Output the [x, y] coordinate of the center of the cell containing the given text.  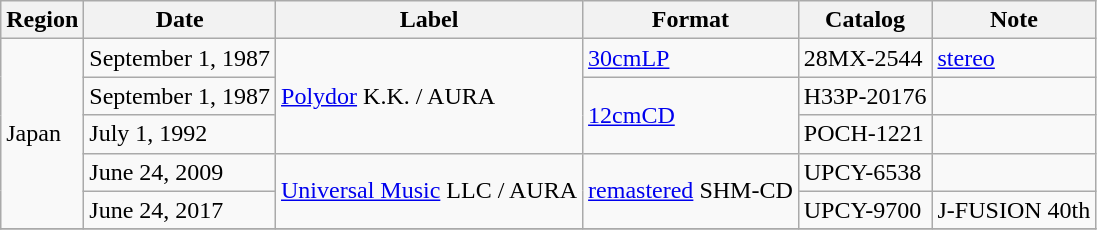
June 24, 2017 [180, 210]
POCH-1221 [865, 134]
H33P-20176 [865, 96]
remastered SHM-CD [691, 191]
July 1, 1992 [180, 134]
UPCY-6538 [865, 172]
Japan [42, 134]
June 24, 2009 [180, 172]
Date [180, 20]
28MX-2544 [865, 58]
stereo [1014, 58]
Note [1014, 20]
Catalog [865, 20]
J-FUSION 40th [1014, 210]
Label [430, 20]
UPCY-9700 [865, 210]
Universal Music LLC / AURA [430, 191]
30cmLP [691, 58]
Polydor K.K. / AURA [430, 96]
12cmCD [691, 115]
Region [42, 20]
Format [691, 20]
